Search for the cell housing the specified text and yield its (x, y) center coordinate. 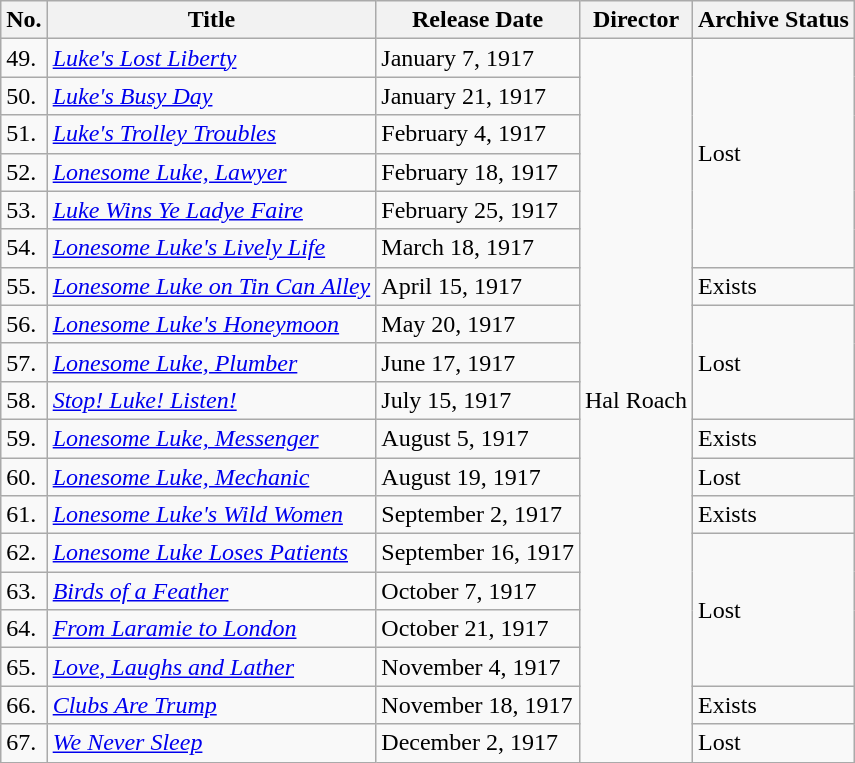
Luke's Trolley Troubles (212, 134)
66. (24, 705)
58. (24, 400)
July 15, 1917 (478, 400)
Lonesome Luke's Wild Women (212, 515)
Love, Laughs and Lather (212, 667)
67. (24, 743)
Lonesome Luke, Lawyer (212, 172)
No. (24, 20)
Release Date (478, 20)
62. (24, 553)
Lonesome Luke's Honeymoon (212, 324)
55. (24, 286)
53. (24, 210)
December 2, 1917 (478, 743)
54. (24, 248)
November 4, 1917 (478, 667)
Archive Status (774, 20)
64. (24, 629)
57. (24, 362)
September 2, 1917 (478, 515)
Birds of a Feather (212, 591)
Lonesome Luke Loses Patients (212, 553)
August 19, 1917 (478, 477)
Lonesome Luke's Lively Life (212, 248)
April 15, 1917 (478, 286)
65. (24, 667)
Hal Roach (636, 400)
Lonesome Luke, Mechanic (212, 477)
Lonesome Luke, Plumber (212, 362)
May 20, 1917 (478, 324)
63. (24, 591)
61. (24, 515)
September 16, 1917 (478, 553)
January 21, 1917 (478, 96)
Stop! Luke! Listen! (212, 400)
Lonesome Luke on Tin Can Alley (212, 286)
November 18, 1917 (478, 705)
51. (24, 134)
52. (24, 172)
Luke's Busy Day (212, 96)
October 7, 1917 (478, 591)
August 5, 1917 (478, 438)
June 17, 1917 (478, 362)
March 18, 1917 (478, 248)
50. (24, 96)
56. (24, 324)
Title (212, 20)
Director (636, 20)
February 25, 1917 (478, 210)
60. (24, 477)
Luke Wins Ye Ladye Faire (212, 210)
49. (24, 58)
We Never Sleep (212, 743)
February 18, 1917 (478, 172)
Lonesome Luke, Messenger (212, 438)
October 21, 1917 (478, 629)
From Laramie to London (212, 629)
January 7, 1917 (478, 58)
Luke's Lost Liberty (212, 58)
Clubs Are Trump (212, 705)
February 4, 1917 (478, 134)
59. (24, 438)
